From the cell containing the given text, extract its center point as [X, Y] coordinate. 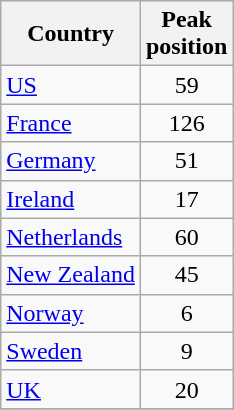
Norway [71, 313]
45 [186, 275]
Ireland [71, 199]
US [71, 85]
Sweden [71, 351]
Peakposition [186, 34]
Netherlands [71, 237]
New Zealand [71, 275]
UK [71, 389]
Country [71, 34]
Germany [71, 161]
France [71, 123]
6 [186, 313]
126 [186, 123]
17 [186, 199]
9 [186, 351]
59 [186, 85]
20 [186, 389]
60 [186, 237]
51 [186, 161]
